Pinpoint the cell where the given text exists, returning its [X, Y] midpoint coordinate. 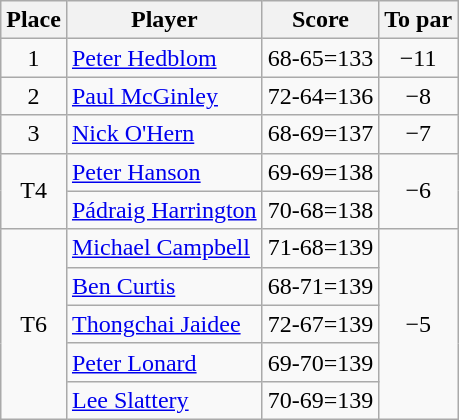
71-68=139 [320, 248]
69-69=138 [320, 172]
2 [34, 96]
69-70=139 [320, 362]
Michael Campbell [164, 248]
Ben Curtis [164, 286]
−8 [418, 96]
−6 [418, 191]
72-64=136 [320, 96]
Paul McGinley [164, 96]
Lee Slattery [164, 400]
−7 [418, 134]
−11 [418, 58]
To par [418, 20]
1 [34, 58]
Score [320, 20]
Thongchai Jaidee [164, 324]
68-71=139 [320, 286]
T4 [34, 191]
Nick O'Hern [164, 134]
Peter Hedblom [164, 58]
Pádraig Harrington [164, 210]
T6 [34, 324]
Player [164, 20]
Peter Lonard [164, 362]
68-69=137 [320, 134]
−5 [418, 324]
72-67=139 [320, 324]
68-65=133 [320, 58]
Peter Hanson [164, 172]
3 [34, 134]
70-69=139 [320, 400]
Place [34, 20]
70-68=138 [320, 210]
